Scan for the cell matching the given text and deliver its [X, Y] coordinate at center. 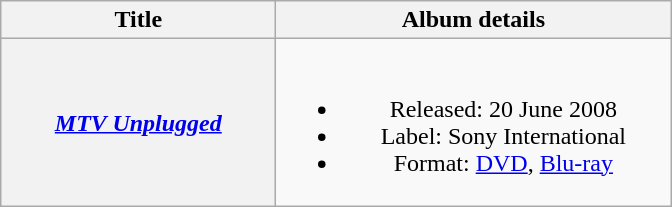
MTV Unplugged [138, 122]
Released: 20 June 2008Label: Sony InternationalFormat: DVD, Blu-ray [474, 122]
Title [138, 20]
Album details [474, 20]
